Extract the [x, y] coordinate from the center of the cell holding the provided text.  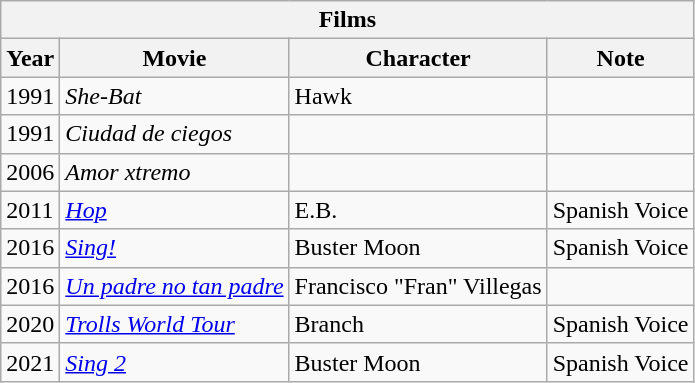
Sing! [174, 248]
2011 [30, 210]
Hop [174, 210]
Year [30, 58]
She-Bat [174, 96]
Ciudad de ciegos [174, 134]
Note [620, 58]
Films [348, 20]
Branch [418, 324]
Movie [174, 58]
Hawk [418, 96]
Trolls World Tour [174, 324]
Francisco "Fran" Villegas [418, 286]
2006 [30, 172]
Amor xtremo [174, 172]
Sing 2 [174, 362]
Un padre no tan padre [174, 286]
Character [418, 58]
E.B. [418, 210]
2020 [30, 324]
2021 [30, 362]
